Capture the cell that displays the provided text and extract its (x, y) central coordinate. 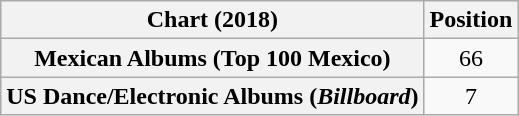
Mexican Albums (Top 100 Mexico) (212, 58)
7 (471, 96)
66 (471, 58)
Chart (2018) (212, 20)
US Dance/Electronic Albums (Billboard) (212, 96)
Position (471, 20)
